Identify which cell holds the provided text, then report its [X, Y] central coordinate. 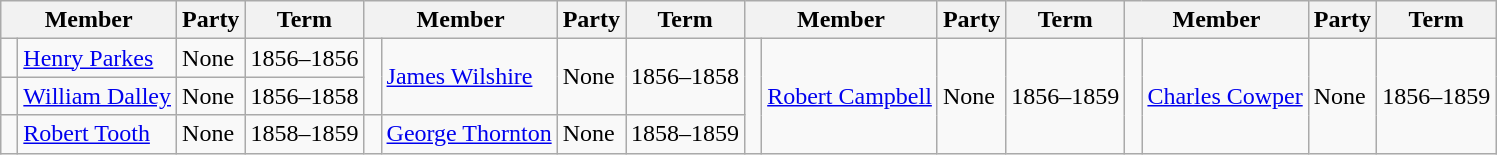
George Thornton [469, 134]
1856–1856 [304, 58]
William Dalley [98, 96]
Henry Parkes [98, 58]
James Wilshire [469, 77]
Robert Tooth [98, 134]
Charles Cowper [1225, 96]
Robert Campbell [850, 96]
